Identify which cell holds the provided text, then report its [X, Y] central coordinate. 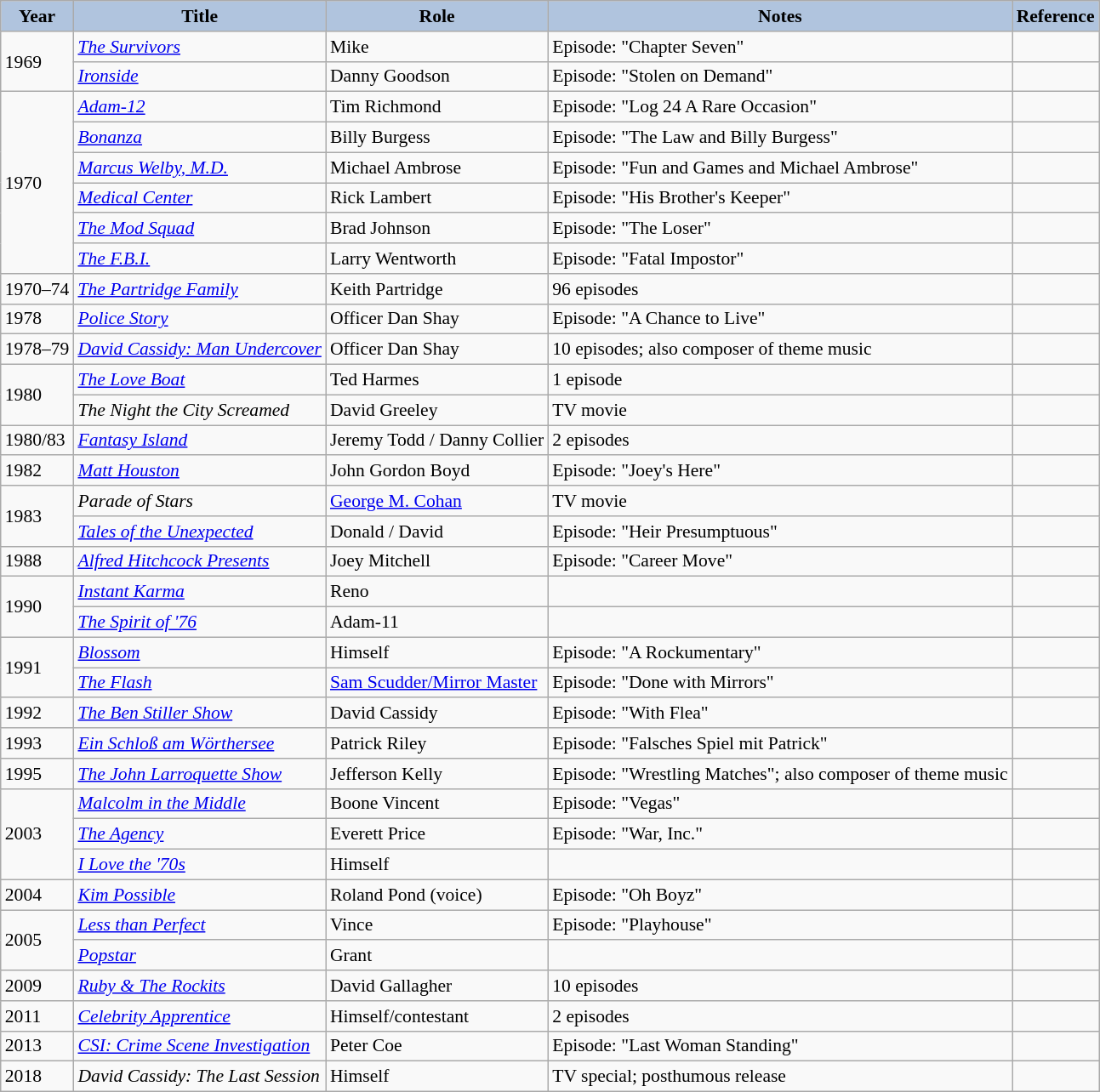
Rick Lambert [437, 198]
Reno [437, 592]
David Cassidy [437, 714]
1988 [37, 561]
The Spirit of '76 [199, 623]
2013 [37, 1046]
Notes [779, 16]
Ted Harmes [437, 380]
Grant [437, 956]
Marcus Welby, M.D. [199, 168]
Episode: "Last Woman Standing" [779, 1046]
Sam Scudder/Mirror Master [437, 683]
The Love Boat [199, 380]
Parade of Stars [199, 501]
Ironside [199, 77]
Episode: "The Law and Billy Burgess" [779, 138]
Episode: "Fatal Impostor" [779, 259]
Episode: "Done with Mirrors" [779, 683]
1978–79 [37, 350]
Joey Mitchell [437, 561]
Jeremy Todd / Danny Collier [437, 441]
The Partridge Family [199, 289]
Matt Houston [199, 471]
1 episode [779, 380]
1970 [37, 183]
The Survivors [199, 47]
The John Larroquette Show [199, 774]
Episode: "The Loser" [779, 229]
Episode: "His Brother's Keeper" [779, 198]
Malcolm in the Middle [199, 804]
George M. Cohan [437, 501]
Brad Johnson [437, 229]
Kim Possible [199, 895]
Celebrity Apprentice [199, 1016]
1980 [37, 395]
Jefferson Kelly [437, 774]
The F.B.I. [199, 259]
Title [199, 16]
1983 [37, 515]
Danny Goodson [437, 77]
Bonanza [199, 138]
Larry Wentworth [437, 259]
Tales of the Unexpected [199, 532]
1980/83 [37, 441]
Adam-11 [437, 623]
Episode: "Oh Boyz" [779, 895]
Boone Vincent [437, 804]
Himself/contestant [437, 1016]
1969 [37, 61]
Episode: "A Rockumentary" [779, 652]
Vince [437, 925]
David Gallagher [437, 986]
Year [37, 16]
TV special; posthumous release [779, 1077]
David Greeley [437, 410]
10 episodes [779, 986]
Keith Partridge [437, 289]
Episode: "A Chance to Live" [779, 319]
Everett Price [437, 834]
David Cassidy: Man Undercover [199, 350]
10 episodes; also composer of theme music [779, 350]
2003 [37, 833]
Role [437, 16]
The Night the City Screamed [199, 410]
Fantasy Island [199, 441]
Police Story [199, 319]
Instant Karma [199, 592]
Episode: "Stolen on Demand" [779, 77]
The Ben Stiller Show [199, 714]
2004 [37, 895]
Billy Burgess [437, 138]
I Love the '70s [199, 865]
Less than Perfect [199, 925]
1982 [37, 471]
1995 [37, 774]
John Gordon Boyd [437, 471]
Episode: "War, Inc." [779, 834]
Medical Center [199, 198]
1990 [37, 607]
Episode: "Heir Presumptuous" [779, 532]
Reference [1056, 16]
Roland Pond (voice) [437, 895]
Episode: "Falsches Spiel mit Patrick" [779, 743]
Episode: "Career Move" [779, 561]
Michael Ambrose [437, 168]
Tim Richmond [437, 107]
Mike [437, 47]
Episode: "Vegas" [779, 804]
Episode: "Fun and Games and Michael Ambrose" [779, 168]
2009 [37, 986]
1970–74 [37, 289]
David Cassidy: The Last Session [199, 1077]
Blossom [199, 652]
Peter Coe [437, 1046]
1978 [37, 319]
Episode: "Wrestling Matches"; also composer of theme music [779, 774]
Ruby & The Rockits [199, 986]
Episode: "Log 24 A Rare Occasion" [779, 107]
The Agency [199, 834]
1991 [37, 667]
Ein Schloß am Wörthersee [199, 743]
Episode: "Joey's Here" [779, 471]
2005 [37, 941]
Donald / David [437, 532]
1992 [37, 714]
Popstar [199, 956]
Episode: "With Flea" [779, 714]
Patrick Riley [437, 743]
The Mod Squad [199, 229]
Adam-12 [199, 107]
The Flash [199, 683]
1993 [37, 743]
Alfred Hitchcock Presents [199, 561]
2011 [37, 1016]
Episode: "Playhouse" [779, 925]
2018 [37, 1077]
CSI: Crime Scene Investigation [199, 1046]
Episode: "Chapter Seven" [779, 47]
96 episodes [779, 289]
